Search for the cell housing the specified text and yield its (X, Y) center coordinate. 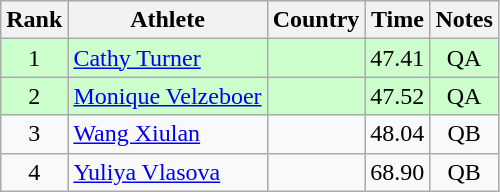
4 (34, 172)
47.52 (398, 96)
Rank (34, 20)
48.04 (398, 134)
47.41 (398, 58)
3 (34, 134)
Monique Velzeboer (168, 96)
1 (34, 58)
Yuliya Vlasova (168, 172)
Time (398, 20)
68.90 (398, 172)
Country (316, 20)
Wang Xiulan (168, 134)
2 (34, 96)
Notes (464, 20)
Athlete (168, 20)
Cathy Turner (168, 58)
